Find where the given text appears and provide that cell's center as [X, Y] coordinate. 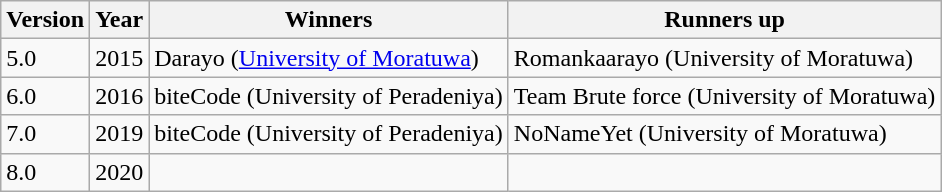
Romankaarayo (University of Moratuwa) [724, 58]
Runners up [724, 20]
7.0 [46, 134]
NoNameYet (University of Moratuwa) [724, 134]
6.0 [46, 96]
Version [46, 20]
2020 [120, 172]
8.0 [46, 172]
2016 [120, 96]
2019 [120, 134]
Darayo (University of Moratuwa) [329, 58]
5.0 [46, 58]
2015 [120, 58]
Team Brute force (University of Moratuwa) [724, 96]
Year [120, 20]
Winners [329, 20]
